Search for the cell housing the specified text and yield its [X, Y] center coordinate. 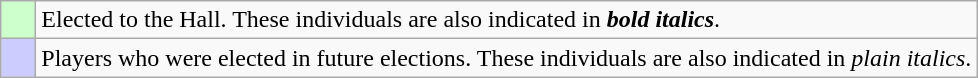
Players who were elected in future elections. These individuals are also indicated in plain italics. [506, 58]
Elected to the Hall. These individuals are also indicated in bold italics. [506, 20]
